Search for the cell housing the specified text and yield its (x, y) center coordinate. 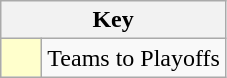
Teams to Playoffs (134, 58)
Key (114, 20)
